Return the (X, Y) coordinate for the center point of the cell that contains the specified text.  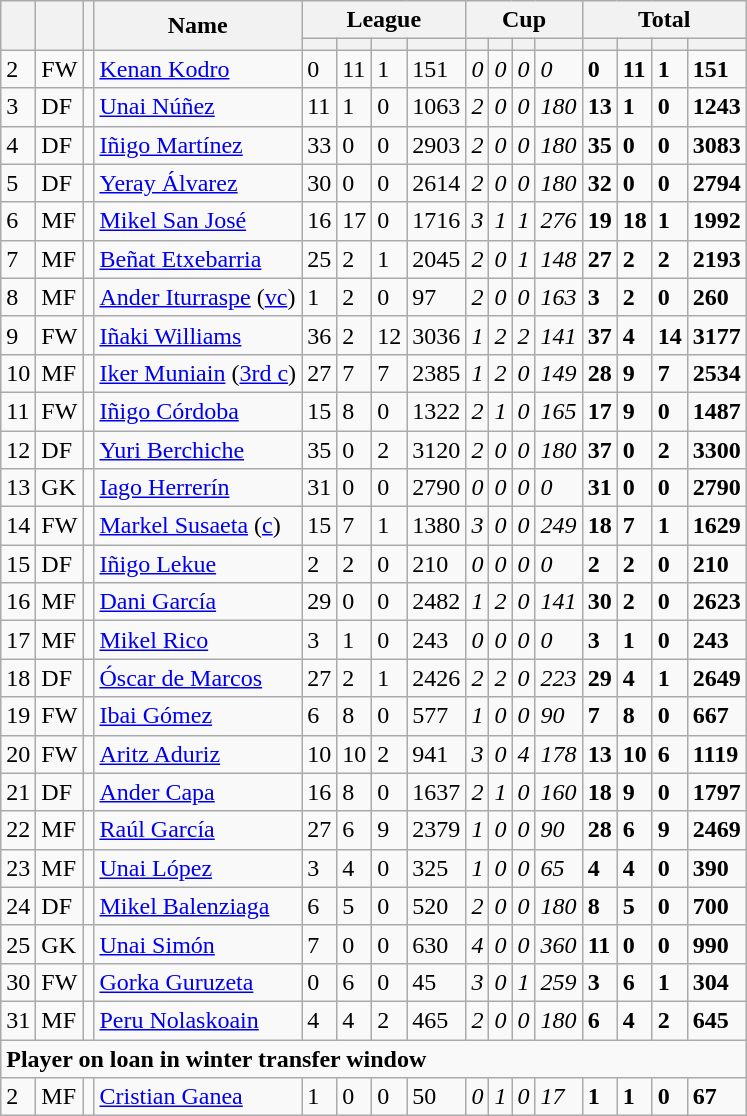
941 (436, 754)
45 (436, 982)
Mikel Rico (198, 640)
1380 (436, 526)
21 (18, 792)
645 (716, 1020)
3083 (716, 145)
577 (436, 716)
Peru Nolaskoain (198, 1020)
Ibai Gómez (198, 716)
Iñigo Lekue (198, 564)
2426 (436, 678)
249 (558, 526)
Óscar de Marcos (198, 678)
Iñaki Williams (198, 335)
Beñat Etxebarria (198, 259)
2379 (436, 830)
2482 (436, 602)
1322 (436, 411)
1629 (716, 526)
700 (716, 906)
24 (18, 906)
178 (558, 754)
Gorka Guruzeta (198, 982)
23 (18, 868)
149 (558, 373)
630 (436, 944)
2903 (436, 145)
Total (664, 20)
2193 (716, 259)
304 (716, 982)
Iñigo Martínez (198, 145)
2623 (716, 602)
Mikel San José (198, 221)
1716 (436, 221)
2534 (716, 373)
465 (436, 1020)
2794 (716, 183)
Raúl García (198, 830)
67 (716, 1097)
Unai López (198, 868)
65 (558, 868)
20 (18, 754)
Iñigo Córdoba (198, 411)
325 (436, 868)
Yuri Berchiche (198, 449)
1487 (716, 411)
163 (558, 297)
Ander Capa (198, 792)
3177 (716, 335)
22 (18, 830)
Ander Iturraspe (vc) (198, 297)
97 (436, 297)
Iker Muniain (3rd c) (198, 373)
Aritz Aduriz (198, 754)
160 (558, 792)
223 (558, 678)
165 (558, 411)
990 (716, 944)
League (384, 20)
259 (558, 982)
Dani García (198, 602)
33 (320, 145)
Markel Susaeta (c) (198, 526)
Yeray Álvarez (198, 183)
Cup (524, 20)
Kenan Kodro (198, 69)
2649 (716, 678)
1637 (436, 792)
3300 (716, 449)
Player on loan in winter transfer window (374, 1059)
260 (716, 297)
360 (558, 944)
3036 (436, 335)
Cristian Ganea (198, 1097)
1119 (716, 754)
1243 (716, 107)
Mikel Balenziaga (198, 906)
2045 (436, 259)
1063 (436, 107)
2614 (436, 183)
Unai Núñez (198, 107)
50 (436, 1097)
667 (716, 716)
Iago Herrerín (198, 488)
1797 (716, 792)
Unai Simón (198, 944)
520 (436, 906)
32 (600, 183)
148 (558, 259)
2469 (716, 830)
276 (558, 221)
390 (716, 868)
3120 (436, 449)
36 (320, 335)
Name (198, 26)
1992 (716, 221)
2385 (436, 373)
